Find where the given text appears and provide that cell's center as (X, Y) coordinate. 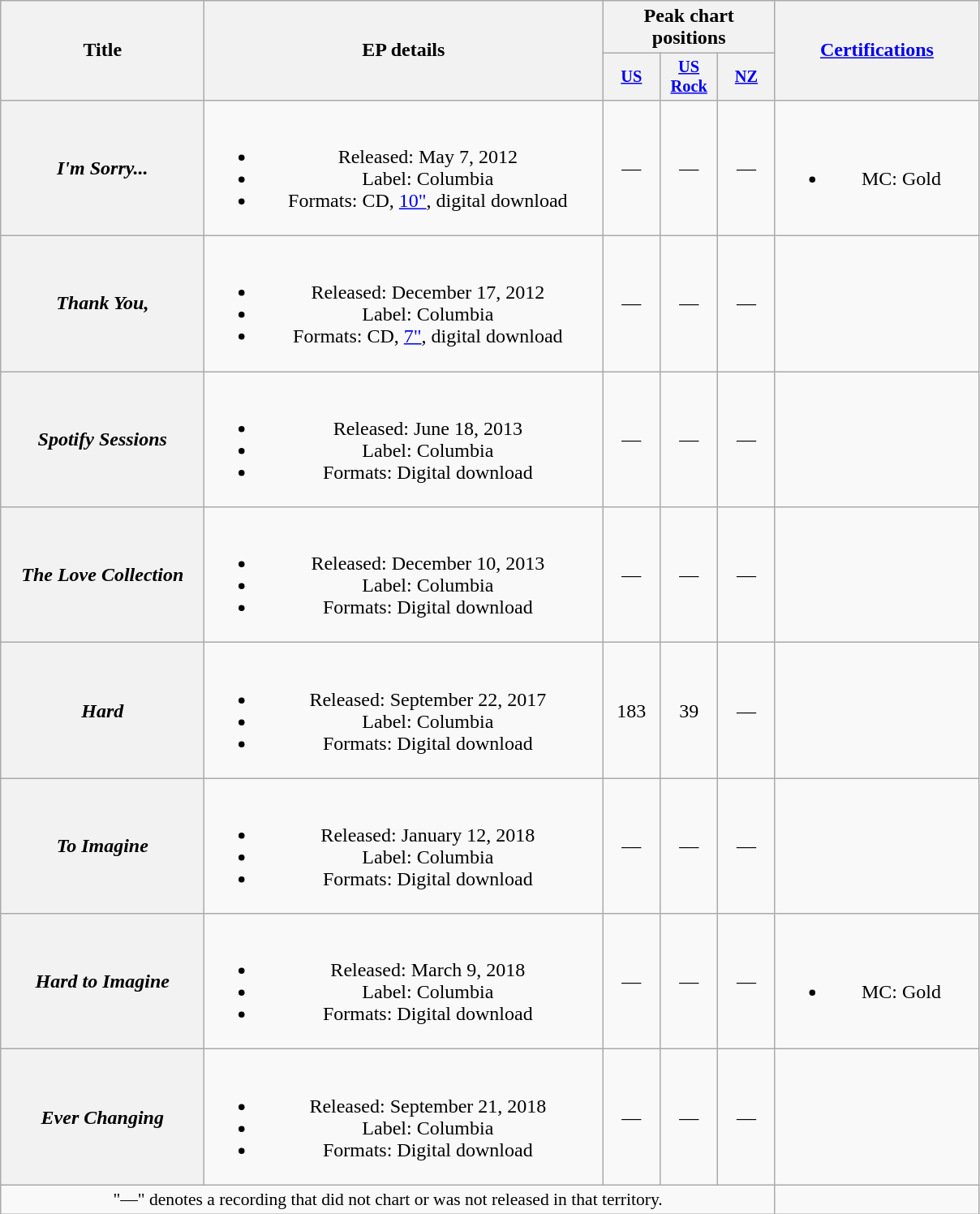
USRock (690, 77)
Released: March 9, 2018Label: ColumbiaFormats: Digital download (404, 982)
I'm Sorry... (102, 167)
Spotify Sessions (102, 440)
Released: September 22, 2017Label: ColumbiaFormats: Digital download (404, 711)
To Imagine (102, 846)
Released: December 10, 2013Label: ColumbiaFormats: Digital download (404, 575)
Certifications (876, 50)
Peak chart positions (690, 28)
The Love Collection (102, 575)
Released: May 7, 2012Label: ColumbiaFormats: CD, 10", digital download (404, 167)
NZ (746, 77)
39 (690, 711)
EP details (404, 50)
Hard (102, 711)
Hard to Imagine (102, 982)
Thank You, (102, 303)
Released: June 18, 2013Label: ColumbiaFormats: Digital download (404, 440)
Title (102, 50)
Released: January 12, 2018Label: ColumbiaFormats: Digital download (404, 846)
Released: September 21, 2018Label: ColumbiaFormats: Digital download (404, 1117)
"—" denotes a recording that did not chart or was not released in that territory. (388, 1199)
Ever Changing (102, 1117)
Released: December 17, 2012Label: ColumbiaFormats: CD, 7", digital download (404, 303)
183 (631, 711)
US (631, 77)
